Determine the [X, Y] coordinate at the center of the cell enclosing the given text.  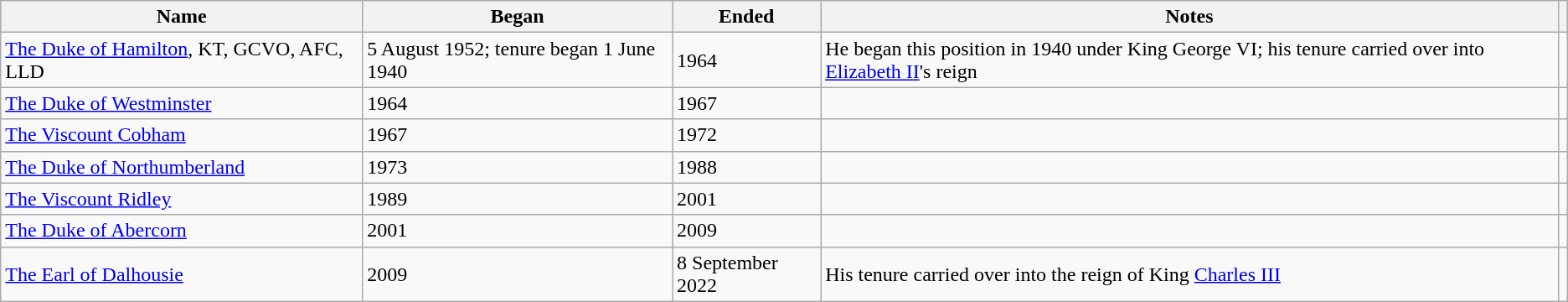
The Duke of Abercorn [182, 231]
5 August 1952; tenure began 1 June 1940 [518, 60]
The Viscount Cobham [182, 135]
The Earl of Dalhousie [182, 273]
The Duke of Hamilton, KT, GCVO, AFC, LLD [182, 60]
Began [518, 17]
His tenure carried over into the reign of King Charles III [1189, 273]
1973 [518, 167]
1989 [518, 199]
Notes [1189, 17]
The Duke of Northumberland [182, 167]
8 September 2022 [747, 273]
1972 [747, 135]
Name [182, 17]
He began this position in 1940 under King George VI; his tenure carried over into Elizabeth II's reign [1189, 60]
The Duke of Westminster [182, 103]
The Viscount Ridley [182, 199]
1988 [747, 167]
Ended [747, 17]
